Capture the cell that displays the provided text and extract its [X, Y] central coordinate. 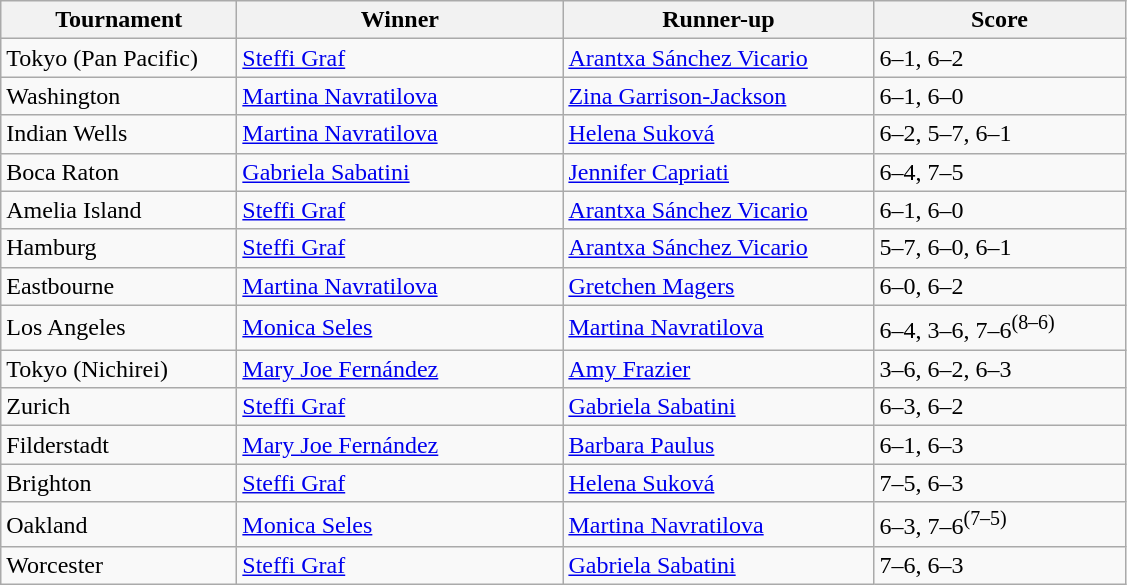
Washington [119, 96]
Amy Frazier [718, 369]
6–0, 6–2 [1000, 286]
Zina Garrison-Jackson [718, 96]
Score [1000, 20]
6–4, 3–6, 7–6(8–6) [1000, 328]
Indian Wells [119, 134]
Brighton [119, 483]
Eastbourne [119, 286]
6–2, 5–7, 6–1 [1000, 134]
7–5, 6–3 [1000, 483]
6–3, 6–2 [1000, 407]
7–6, 6–3 [1000, 566]
6–3, 7–6(7–5) [1000, 524]
Gretchen Magers [718, 286]
Winner [400, 20]
Boca Raton [119, 172]
6–1, 6–3 [1000, 445]
Oakland [119, 524]
5–7, 6–0, 6–1 [1000, 248]
3–6, 6–2, 6–3 [1000, 369]
Worcester [119, 566]
Filderstadt [119, 445]
Amelia Island [119, 210]
Tokyo (Nichirei) [119, 369]
Zurich [119, 407]
Tournament [119, 20]
Hamburg [119, 248]
Los Angeles [119, 328]
6–4, 7–5 [1000, 172]
Tokyo (Pan Pacific) [119, 58]
Runner-up [718, 20]
Barbara Paulus [718, 445]
6–1, 6–2 [1000, 58]
Jennifer Capriati [718, 172]
